Capture the cell that displays the provided text and extract its (x, y) central coordinate. 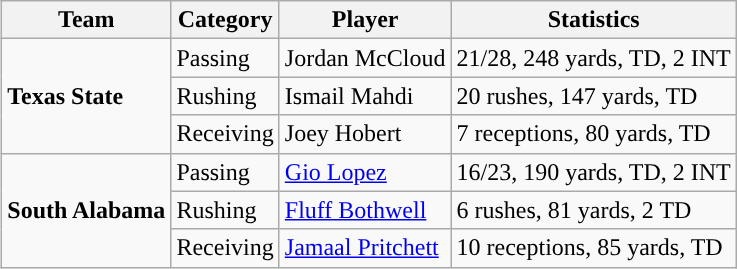
10 receptions, 85 yards, TD (594, 248)
Category (225, 20)
Team (86, 20)
South Alabama (86, 210)
Statistics (594, 20)
6 rushes, 81 yards, 2 TD (594, 210)
Fluff Bothwell (365, 210)
Jordan McCloud (365, 58)
Gio Lopez (365, 172)
16/23, 190 yards, TD, 2 INT (594, 172)
7 receptions, 80 yards, TD (594, 134)
Joey Hobert (365, 134)
20 rushes, 147 yards, TD (594, 96)
Jamaal Pritchett (365, 248)
Player (365, 20)
Ismail Mahdi (365, 96)
Texas State (86, 96)
21/28, 248 yards, TD, 2 INT (594, 58)
